Capture the cell that displays the provided text and extract its [X, Y] central coordinate. 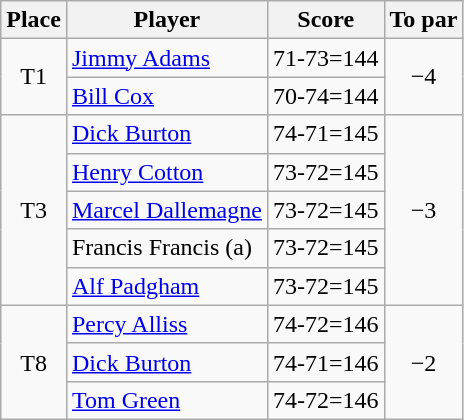
−4 [424, 77]
Percy Alliss [166, 324]
70-74=144 [326, 96]
Tom Green [166, 400]
To par [424, 20]
Henry Cotton [166, 172]
71-73=144 [326, 58]
Marcel Dallemagne [166, 210]
74-71=146 [326, 362]
T1 [34, 77]
Alf Padgham [166, 286]
−2 [424, 362]
Place [34, 20]
74-71=145 [326, 134]
Francis Francis (a) [166, 248]
Jimmy Adams [166, 58]
Score [326, 20]
Player [166, 20]
T8 [34, 362]
−3 [424, 210]
T3 [34, 210]
Bill Cox [166, 96]
